Scan for the cell matching the given text and deliver its [X, Y] coordinate at center. 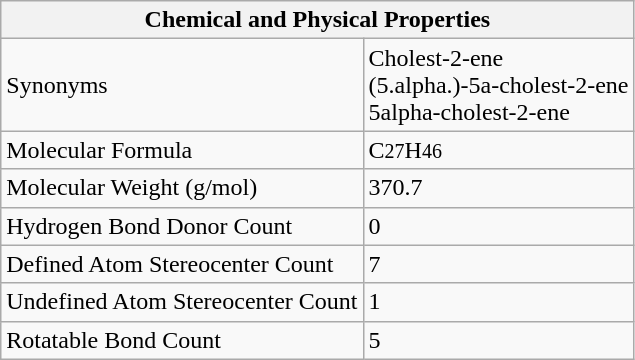
Defined Atom Stereocenter Count [182, 264]
Rotatable Bond Count [182, 340]
7 [498, 264]
Chemical and Physical Properties [318, 20]
5 [498, 340]
Hydrogen Bond Donor Count [182, 226]
370.7 [498, 188]
1 [498, 302]
Molecular Formula [182, 150]
Undefined Atom Stereocenter Count [182, 302]
Synonyms [182, 85]
Molecular Weight (g/mol) [182, 188]
Cholest-2-ene(5.alpha.)-5a-cholest-2-ene5alpha-cholest-2-ene [498, 85]
C27H46 [498, 150]
0 [498, 226]
